Determine the (x, y) coordinate at the center of the cell enclosing the given text.  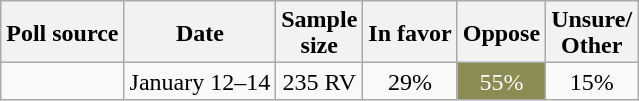
Date (200, 32)
15% (592, 82)
January 12–14 (200, 82)
55% (501, 82)
29% (410, 82)
Samplesize (320, 32)
Poll source (62, 32)
Oppose (501, 32)
In favor (410, 32)
Unsure/Other (592, 32)
235 RV (320, 82)
